Search for the cell housing the specified text and yield its [x, y] center coordinate. 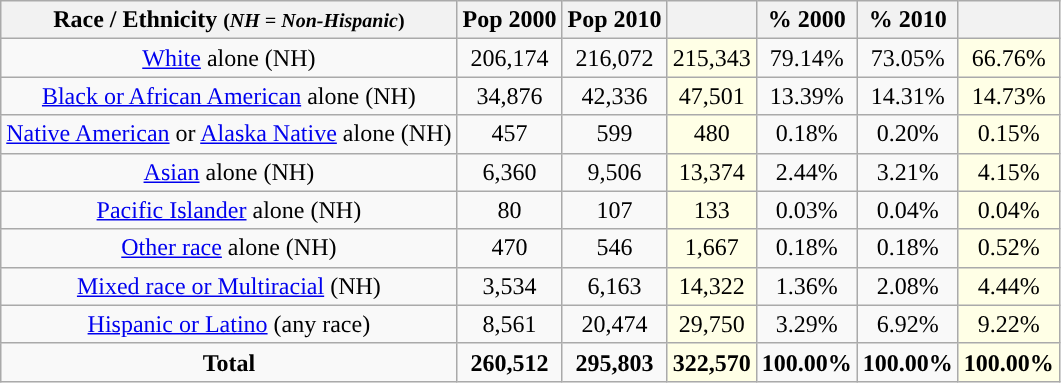
6,163 [614, 286]
6.92% [908, 324]
13,374 [712, 172]
Native American or Alaska Native alone (NH) [229, 134]
4.15% [1008, 172]
29,750 [712, 324]
3.29% [806, 324]
0.03% [806, 210]
6,360 [510, 172]
Pop 2010 [614, 20]
34,876 [510, 96]
215,343 [712, 58]
% 2000 [806, 20]
14.73% [1008, 96]
9.22% [1008, 324]
0.15% [1008, 134]
Race / Ethnicity (NH = Non-Hispanic) [229, 20]
Pacific Islander alone (NH) [229, 210]
216,072 [614, 58]
206,174 [510, 58]
20,474 [614, 324]
13.39% [806, 96]
Hispanic or Latino (any race) [229, 324]
42,336 [614, 96]
133 [712, 210]
79.14% [806, 58]
80 [510, 210]
1,667 [712, 248]
470 [510, 248]
73.05% [908, 58]
Other race alone (NH) [229, 248]
66.76% [1008, 58]
9,506 [614, 172]
White alone (NH) [229, 58]
457 [510, 134]
47,501 [712, 96]
599 [614, 134]
4.44% [1008, 286]
Pop 2000 [510, 20]
3.21% [908, 172]
Asian alone (NH) [229, 172]
Mixed race or Multiracial (NH) [229, 286]
8,561 [510, 324]
2.08% [908, 286]
322,570 [712, 362]
Total [229, 362]
14,322 [712, 286]
Black or African American alone (NH) [229, 96]
0.20% [908, 134]
260,512 [510, 362]
1.36% [806, 286]
3,534 [510, 286]
2.44% [806, 172]
14.31% [908, 96]
% 2010 [908, 20]
295,803 [614, 362]
0.52% [1008, 248]
480 [712, 134]
546 [614, 248]
107 [614, 210]
